Provide the [X, Y] coordinate of the cell's center where the given text is located.  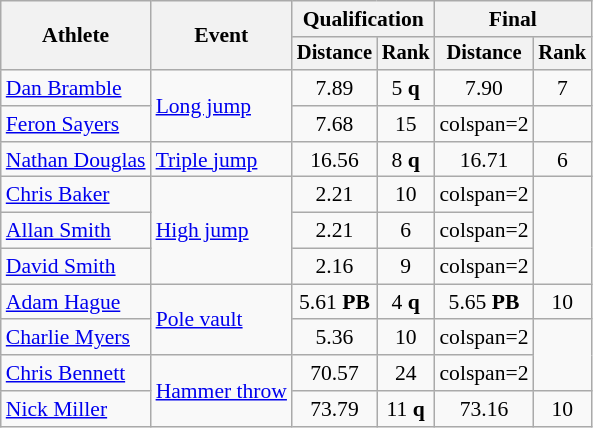
16.71 [484, 160]
David Smith [76, 267]
Pole vault [222, 320]
Triple jump [222, 160]
Charlie Myers [76, 338]
5 q [406, 88]
5.36 [334, 338]
2.16 [334, 267]
High jump [222, 230]
Allan Smith [76, 231]
7.90 [484, 88]
5.65 PB [484, 302]
70.57 [334, 373]
7 [563, 88]
9 [406, 267]
11 q [406, 409]
4 q [406, 302]
73.79 [334, 409]
Feron Sayers [76, 124]
Adam Hague [76, 302]
5.61 PB [334, 302]
Chris Baker [76, 195]
Athlete [76, 36]
Qualification [363, 19]
Event [222, 36]
7.68 [334, 124]
Chris Bennett [76, 373]
24 [406, 373]
Nathan Douglas [76, 160]
16.56 [334, 160]
Final [512, 19]
Nick Miller [76, 409]
Hammer throw [222, 390]
73.16 [484, 409]
8 q [406, 160]
15 [406, 124]
7.89 [334, 88]
Long jump [222, 106]
Dan Bramble [76, 88]
